Search for the cell housing the specified text and yield its [x, y] center coordinate. 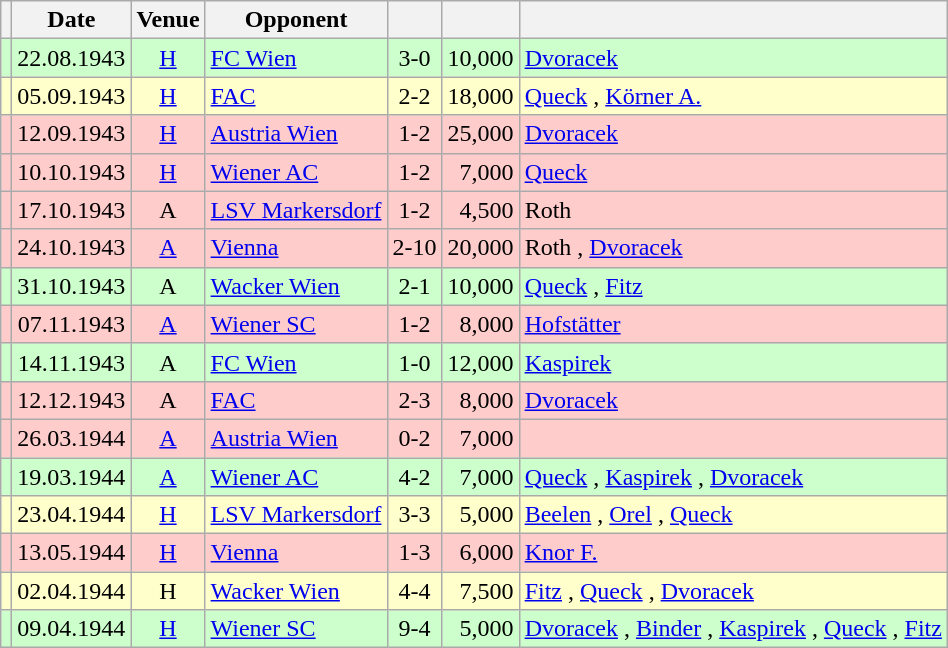
12.09.1943 [72, 134]
19.03.1944 [72, 477]
Queck , Fitz [733, 286]
17.10.1943 [72, 210]
2-3 [414, 400]
4-2 [414, 477]
25,000 [480, 134]
24.10.1943 [72, 248]
18,000 [480, 96]
3-0 [414, 58]
20,000 [480, 248]
3-3 [414, 515]
6,000 [480, 553]
2-1 [414, 286]
2-10 [414, 248]
12,000 [480, 362]
Venue [168, 20]
Knor F. [733, 553]
12.12.1943 [72, 400]
02.04.1944 [72, 591]
10.10.1943 [72, 172]
Beelen , Orel , Queck [733, 515]
0-2 [414, 438]
22.08.1943 [72, 58]
Date [72, 20]
Opponent [296, 20]
Dvoracek , Binder , Kaspirek , Queck , Fitz [733, 629]
7,500 [480, 591]
23.04.1944 [72, 515]
Fitz , Queck , Dvoracek [733, 591]
31.10.1943 [72, 286]
Queck , Körner A. [733, 96]
Queck , Kaspirek , Dvoracek [733, 477]
4,500 [480, 210]
4-4 [414, 591]
1-0 [414, 362]
Kaspirek [733, 362]
Queck [733, 172]
14.11.1943 [72, 362]
Hofstätter [733, 324]
Roth , Dvoracek [733, 248]
2-2 [414, 96]
09.04.1944 [72, 629]
26.03.1944 [72, 438]
07.11.1943 [72, 324]
Roth [733, 210]
05.09.1943 [72, 96]
9-4 [414, 629]
13.05.1944 [72, 553]
1-3 [414, 553]
